Pinpoint the cell where the given text exists, returning its [x, y] midpoint coordinate. 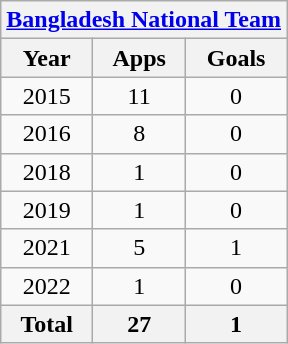
2018 [47, 172]
2015 [47, 96]
27 [140, 324]
Bangladesh National Team [144, 20]
Total [47, 324]
11 [140, 96]
5 [140, 248]
Apps [140, 58]
2019 [47, 210]
Goals [236, 58]
2016 [47, 134]
8 [140, 134]
Year [47, 58]
2021 [47, 248]
2022 [47, 286]
